Detect which cell encompasses the target text, then output its [x, y] center coordinate. 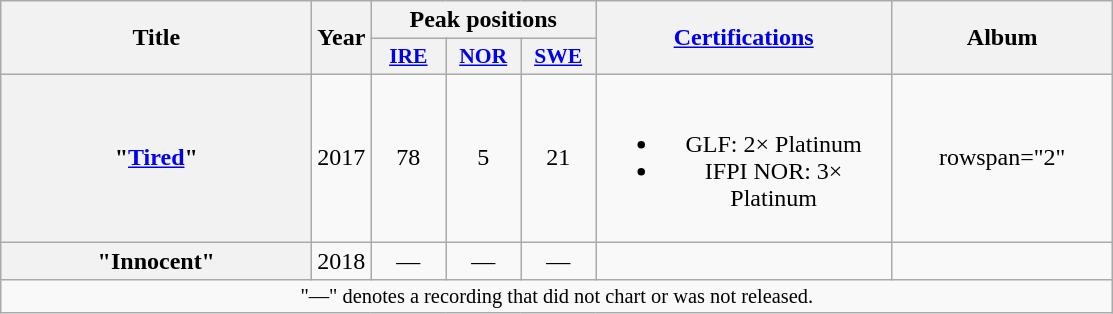
rowspan="2" [1002, 158]
NOR [484, 57]
Certifications [744, 38]
Album [1002, 38]
Year [342, 38]
78 [408, 158]
IRE [408, 57]
"Innocent" [156, 261]
2017 [342, 158]
5 [484, 158]
Title [156, 38]
"—" denotes a recording that did not chart or was not released. [557, 297]
GLF: 2× PlatinumIFPI NOR: 3× Platinum [744, 158]
2018 [342, 261]
Peak positions [484, 20]
"Tired" [156, 158]
21 [558, 158]
SWE [558, 57]
